Locate the cell with the specified text and output its [X, Y] center coordinate. 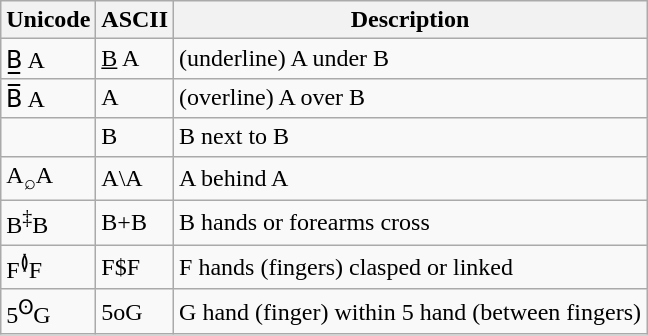
ASCII [135, 20]
B next to B [410, 137]
(overline) A over B [410, 98]
A [135, 98]
B [135, 137]
G hand (finger) within 5 hand (between fingers) [410, 312]
B A [135, 59]
(underline) A under B [410, 59]
A⌕A [48, 178]
A behind A [410, 178]
B̲ A [48, 59]
F$F [135, 268]
5ʘG [48, 312]
F hands (fingers) clasped or linked [410, 268]
B hands or forearms cross [410, 222]
A\A [135, 178]
B+B [135, 222]
5oG [135, 312]
B‡B [48, 222]
Unicode [48, 20]
B̅ A [48, 98]
F≬F [48, 268]
Description [410, 20]
